Return the [x, y] coordinate for the center point of the cell that contains the specified text.  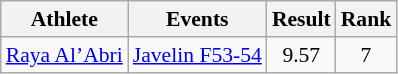
Events [198, 19]
Javelin F53-54 [198, 55]
Raya Al’Abri [64, 55]
7 [366, 55]
Athlete [64, 19]
9.57 [302, 55]
Result [302, 19]
Rank [366, 19]
